Detect which cell encompasses the target text, then output its [x, y] center coordinate. 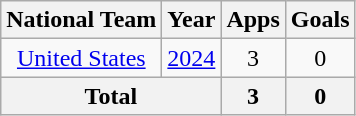
National Team [82, 20]
Goals [320, 20]
Year [192, 20]
United States [82, 58]
Apps [253, 20]
Total [111, 96]
2024 [192, 58]
